From the cell containing the given text, extract its center point as (x, y) coordinate. 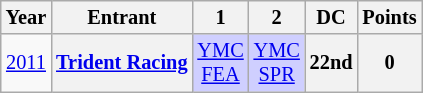
2 (277, 17)
Trident Racing (122, 63)
DC (332, 17)
Points (389, 17)
2011 (26, 63)
0 (389, 63)
YMCSPR (277, 63)
1 (220, 17)
Year (26, 17)
22nd (332, 63)
YMCFEA (220, 63)
Entrant (122, 17)
